Capture the cell that displays the provided text and extract its (X, Y) central coordinate. 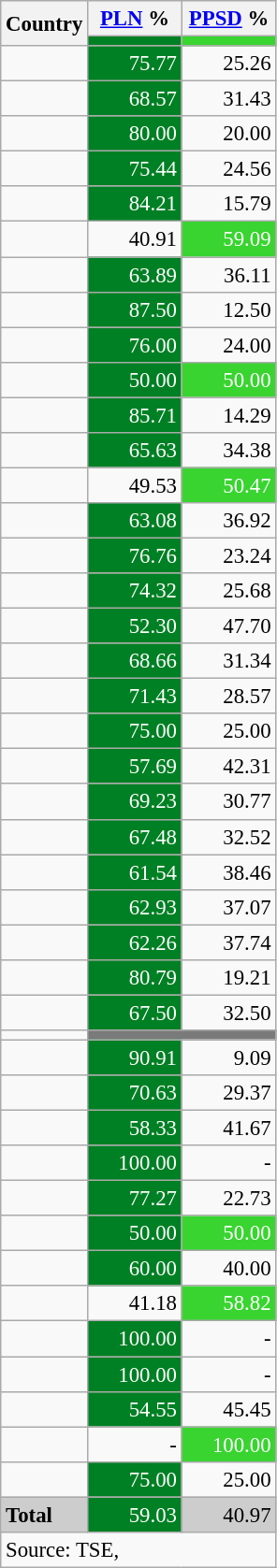
22.73 (228, 1199)
60.00 (135, 1269)
19.21 (228, 978)
87.50 (135, 309)
30.77 (228, 802)
80.00 (135, 134)
20.00 (228, 134)
41.67 (228, 1129)
54.55 (135, 1409)
24.56 (228, 169)
76.00 (135, 345)
80.79 (135, 978)
57.69 (135, 767)
15.79 (228, 205)
67.48 (135, 837)
40.91 (135, 239)
Total (45, 1515)
84.21 (135, 205)
68.66 (135, 661)
Source: TSE, (138, 1550)
62.93 (135, 907)
77.27 (135, 1199)
67.50 (135, 1013)
74.32 (135, 591)
76.76 (135, 555)
34.38 (228, 451)
61.54 (135, 872)
68.57 (135, 99)
14.29 (228, 415)
90.91 (135, 1057)
37.07 (228, 907)
32.52 (228, 837)
38.46 (228, 872)
62.26 (135, 942)
59.03 (135, 1515)
50.47 (228, 485)
58.82 (228, 1304)
37.74 (228, 942)
58.33 (135, 1129)
36.92 (228, 521)
63.89 (135, 275)
36.11 (228, 275)
25.26 (228, 64)
PPSD % (228, 19)
45.45 (228, 1409)
40.97 (228, 1515)
PLN % (135, 19)
12.50 (228, 309)
52.30 (135, 626)
31.34 (228, 661)
31.43 (228, 99)
69.23 (135, 802)
9.09 (228, 1057)
63.08 (135, 521)
59.09 (228, 239)
41.18 (135, 1304)
29.37 (228, 1093)
49.53 (135, 485)
75.77 (135, 64)
40.00 (228, 1269)
25.68 (228, 591)
24.00 (228, 345)
28.57 (228, 697)
Country (45, 23)
47.70 (228, 626)
65.63 (135, 451)
70.63 (135, 1093)
75.44 (135, 169)
32.50 (228, 1013)
23.24 (228, 555)
42.31 (228, 767)
85.71 (135, 415)
71.43 (135, 697)
